Scan for the cell matching the given text and deliver its (x, y) coordinate at center. 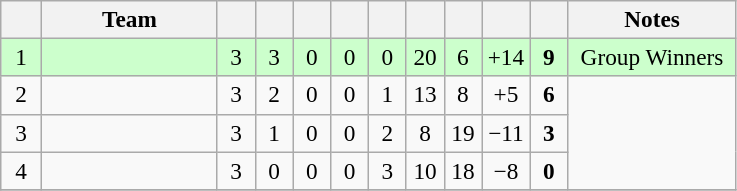
+5 (506, 95)
4 (22, 170)
13 (425, 95)
19 (463, 133)
Team (130, 19)
10 (425, 170)
9 (549, 57)
Notes (652, 19)
−8 (506, 170)
+14 (506, 57)
18 (463, 170)
−11 (506, 133)
Group Winners (652, 57)
20 (425, 57)
